Output the (x, y) coordinate of the center of the cell containing the given text.  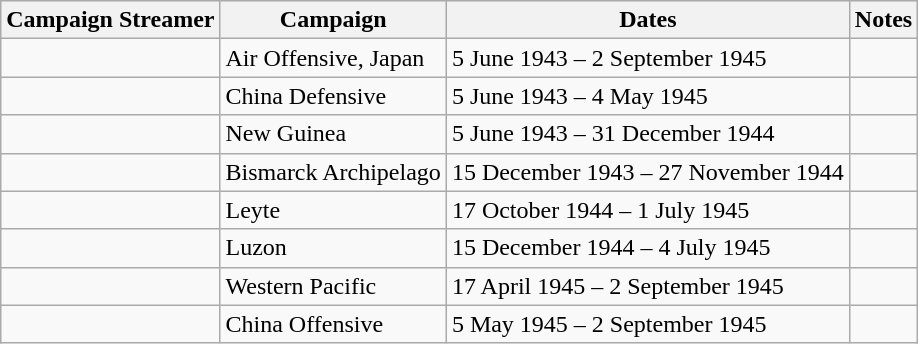
Air Offensive, Japan (333, 58)
Western Pacific (333, 286)
Campaign (333, 20)
5 June 1943 – 4 May 1945 (648, 96)
Bismarck Archipelago (333, 172)
Dates (648, 20)
15 December 1944 – 4 July 1945 (648, 248)
17 April 1945 – 2 September 1945 (648, 286)
Leyte (333, 210)
5 June 1943 – 31 December 1944 (648, 134)
China Defensive (333, 96)
17 October 1944 – 1 July 1945 (648, 210)
Campaign Streamer (110, 20)
5 June 1943 – 2 September 1945 (648, 58)
China Offensive (333, 324)
Notes (883, 20)
New Guinea (333, 134)
5 May 1945 – 2 September 1945 (648, 324)
Luzon (333, 248)
15 December 1943 – 27 November 1944 (648, 172)
